Scan for the cell matching the given text and deliver its [x, y] coordinate at center. 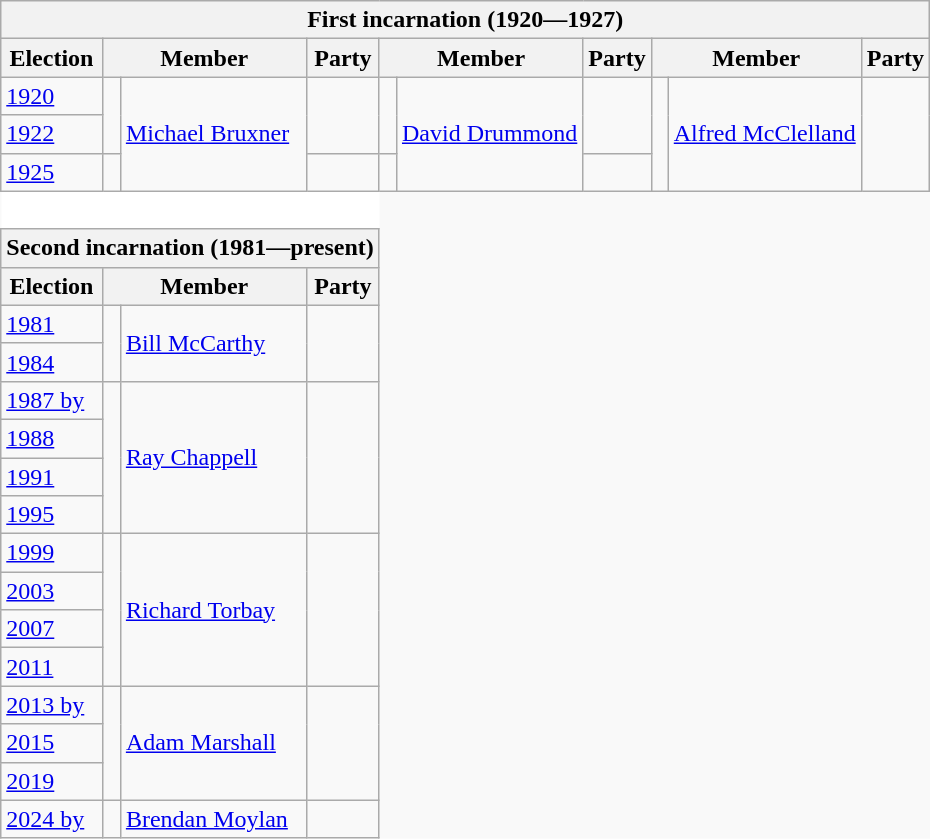
Brendan Moylan [213, 819]
2013 by [52, 705]
2015 [52, 743]
2007 [52, 629]
1991 [52, 477]
1922 [52, 134]
1925 [52, 172]
Bill McCarthy [213, 343]
1981 [52, 324]
Michael Bruxner [213, 134]
1999 [52, 553]
First incarnation (1920—1927) [466, 20]
Ray Chappell [213, 457]
2024 by [52, 819]
2019 [52, 781]
Second incarnation (1981—present) [190, 248]
Richard Torbay [213, 610]
David Drummond [489, 134]
1987 by [52, 400]
2003 [52, 591]
1920 [52, 96]
Adam Marshall [213, 743]
1984 [52, 362]
1988 [52, 438]
Alfred McClelland [764, 134]
2011 [52, 667]
1995 [52, 515]
